Capture the cell that displays the provided text and extract its (x, y) central coordinate. 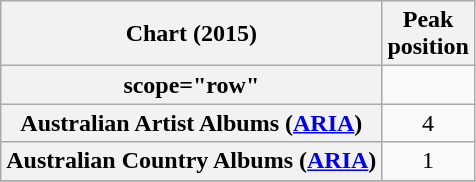
scope="row" (192, 85)
Chart (2015) (192, 34)
Australian Country Albums (ARIA) (192, 161)
Australian Artist Albums (ARIA) (192, 123)
4 (428, 123)
Peakposition (428, 34)
1 (428, 161)
